Determine the [X, Y] coordinate at the center of the cell enclosing the given text.  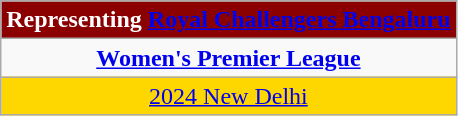
2024 New Delhi [228, 96]
Representing Royal Challengers Bengaluru [228, 20]
Women's Premier League [228, 58]
